Capture the cell that displays the provided text and extract its (X, Y) central coordinate. 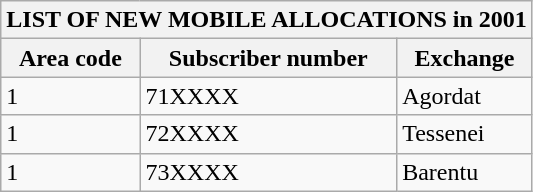
71XXXX (268, 96)
LIST OF NEW MOBILE ALLOCATIONS in 2001 (267, 20)
Exchange (465, 58)
72XXXX (268, 134)
Subscriber number (268, 58)
Barentu (465, 172)
Agordat (465, 96)
73XXXX (268, 172)
Tessenei (465, 134)
Area code (70, 58)
